Return the (x, y) coordinate for the center point of the cell that contains the specified text.  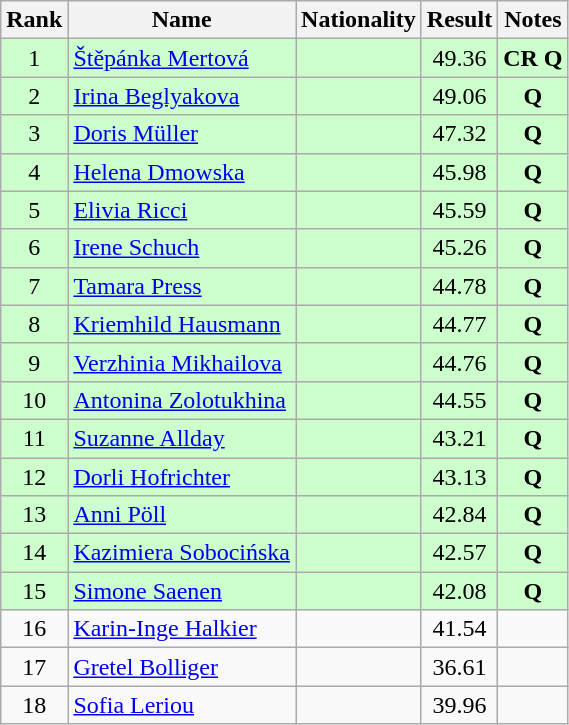
Notes (533, 20)
49.36 (459, 58)
5 (34, 210)
CR Q (533, 58)
1 (34, 58)
Dorli Hofrichter (182, 477)
7 (34, 286)
45.98 (459, 172)
47.32 (459, 134)
3 (34, 134)
Anni Pöll (182, 515)
36.61 (459, 667)
Helena Dmowska (182, 172)
8 (34, 324)
43.21 (459, 438)
Irene Schuch (182, 248)
45.26 (459, 248)
42.84 (459, 515)
Suzanne Allday (182, 438)
39.96 (459, 705)
Name (182, 20)
17 (34, 667)
44.77 (459, 324)
Sofia Leriou (182, 705)
4 (34, 172)
18 (34, 705)
Nationality (359, 20)
Karin-Inge Halkier (182, 629)
42.57 (459, 553)
10 (34, 400)
13 (34, 515)
16 (34, 629)
Verzhinia Mikhailova (182, 362)
43.13 (459, 477)
14 (34, 553)
6 (34, 248)
Doris Müller (182, 134)
15 (34, 591)
44.78 (459, 286)
41.54 (459, 629)
12 (34, 477)
Tamara Press (182, 286)
11 (34, 438)
44.76 (459, 362)
45.59 (459, 210)
Gretel Bolliger (182, 667)
Rank (34, 20)
Štěpánka Mertová (182, 58)
9 (34, 362)
49.06 (459, 96)
Result (459, 20)
42.08 (459, 591)
Antonina Zolotukhina (182, 400)
Irina Beglyakova (182, 96)
Simone Saenen (182, 591)
Elivia Ricci (182, 210)
Kriemhild Hausmann (182, 324)
2 (34, 96)
44.55 (459, 400)
Kazimiera Sobocińska (182, 553)
